Output the (X, Y) coordinate of the center of the cell containing the given text.  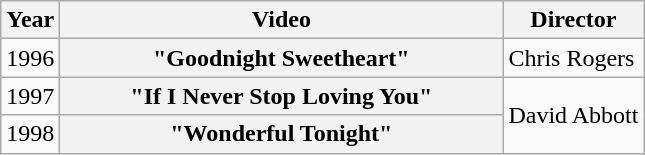
David Abbott (574, 115)
"Goodnight Sweetheart" (282, 58)
1998 (30, 134)
"Wonderful Tonight" (282, 134)
"If I Never Stop Loving You" (282, 96)
Chris Rogers (574, 58)
Year (30, 20)
1996 (30, 58)
Director (574, 20)
1997 (30, 96)
Video (282, 20)
